Return (x, y) of the center of cell containing provided text 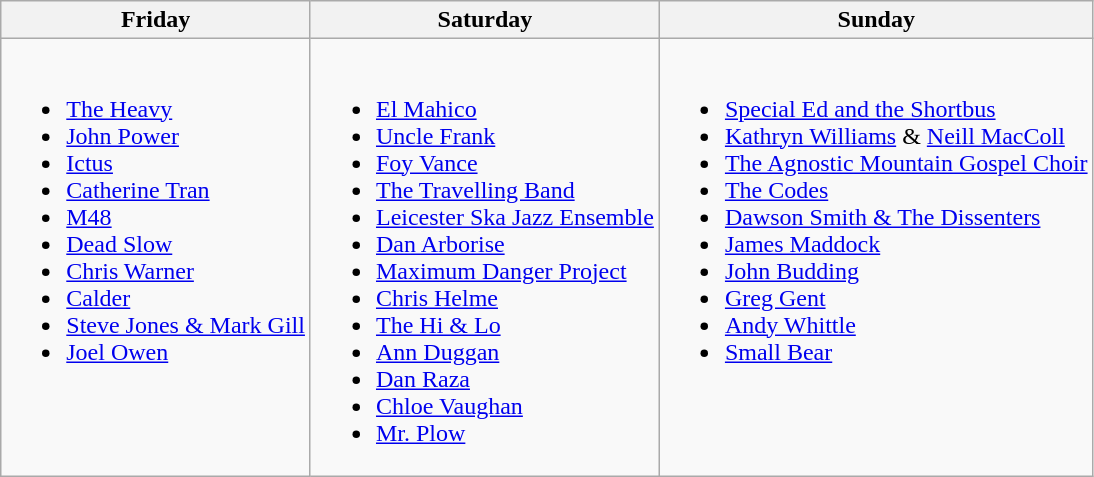
Saturday (484, 20)
Sunday (876, 20)
Friday (156, 20)
The HeavyJohn PowerIctusCatherine TranM48Dead SlowChris WarnerCalderSteve Jones & Mark GillJoel Owen (156, 258)
